For the text-containing cell, return its midpoint in [x, y] coordinate format. 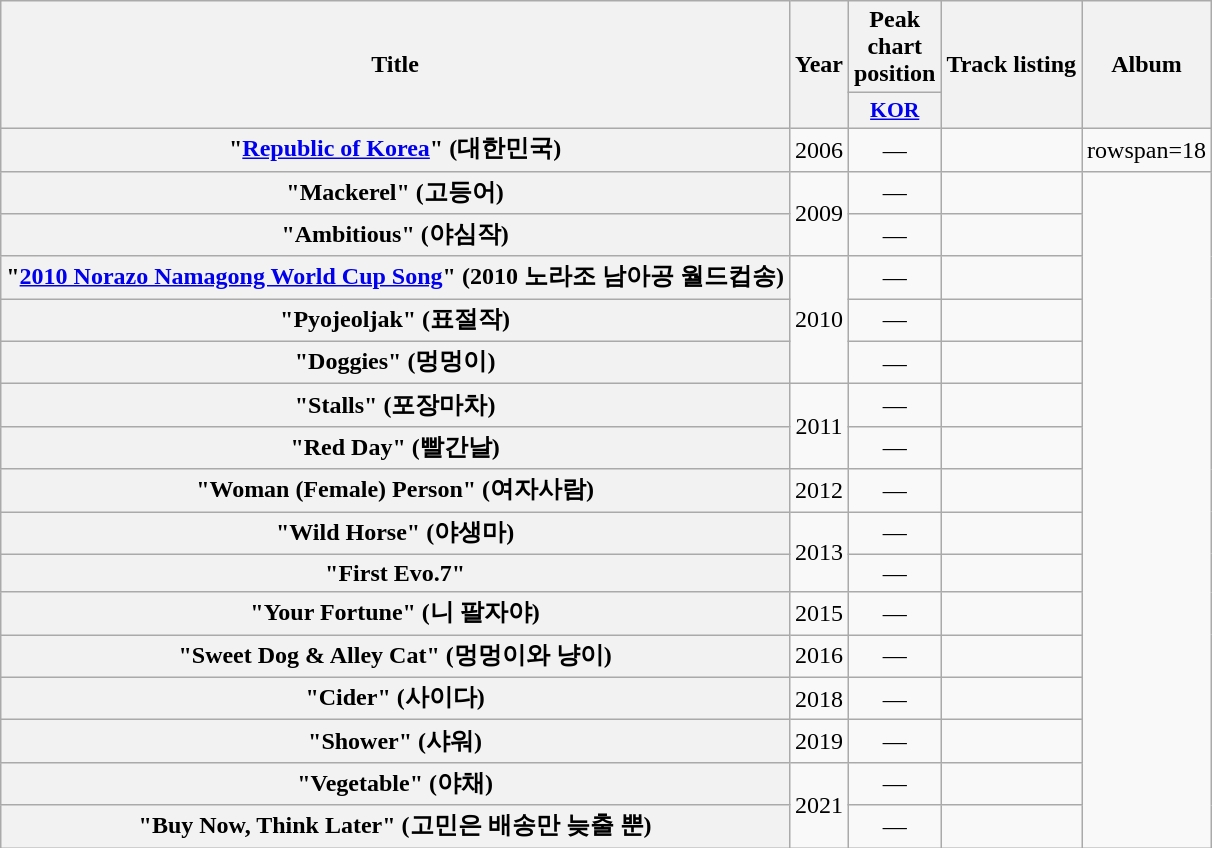
"Doggies" (멍멍이) [396, 362]
"Sweet Dog & Alley Cat" (멍멍이와 냥이) [396, 656]
"Ambitious" (야심작) [396, 236]
2009 [818, 214]
"Stalls" (포장마차) [396, 406]
2021 [818, 804]
Title [396, 65]
Album [1147, 65]
2010 [818, 320]
"Buy Now, Think Later" (고민은 배송만 늦출 뿐) [396, 826]
2012 [818, 490]
Peak chart position [894, 47]
2018 [818, 698]
"Cider" (사이다) [396, 698]
2006 [818, 150]
"Republic of Korea" (대한민국) [396, 150]
2016 [818, 656]
"2010 Norazo Namagong World Cup Song" (2010 노라조 남아공 월드컵송) [396, 278]
"Wild Horse" (야생마) [396, 534]
Track listing [1012, 65]
KOR [894, 111]
"Mackerel" (고등어) [396, 192]
"Red Day" (빨간날) [396, 448]
2019 [818, 742]
"First Evo.7" [396, 573]
rowspan=18 [1147, 150]
"Vegetable" (야채) [396, 784]
"Pyojeoljak" (표절작) [396, 320]
2011 [818, 426]
"Your Fortune" (니 팔자야) [396, 614]
2015 [818, 614]
2013 [818, 552]
"Woman (Female) Person" (여자사람) [396, 490]
Year [818, 65]
"Shower" (샤워) [396, 742]
